Locate the cell with the specified text and output its (x, y) center coordinate. 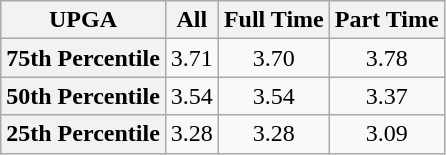
Part Time (386, 20)
25th Percentile (84, 134)
3.71 (192, 58)
Full Time (274, 20)
3.70 (274, 58)
3.78 (386, 58)
3.09 (386, 134)
All (192, 20)
3.37 (386, 96)
UPGA (84, 20)
75th Percentile (84, 58)
50th Percentile (84, 96)
